Search for the cell housing the specified text and yield its [X, Y] center coordinate. 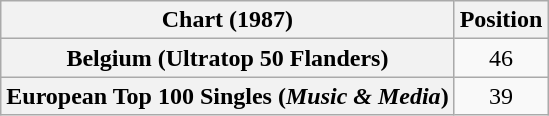
Position [501, 20]
Chart (1987) [228, 20]
39 [501, 96]
Belgium (Ultratop 50 Flanders) [228, 58]
46 [501, 58]
European Top 100 Singles (Music & Media) [228, 96]
